Find where the given text appears and provide that cell's center as (x, y) coordinate. 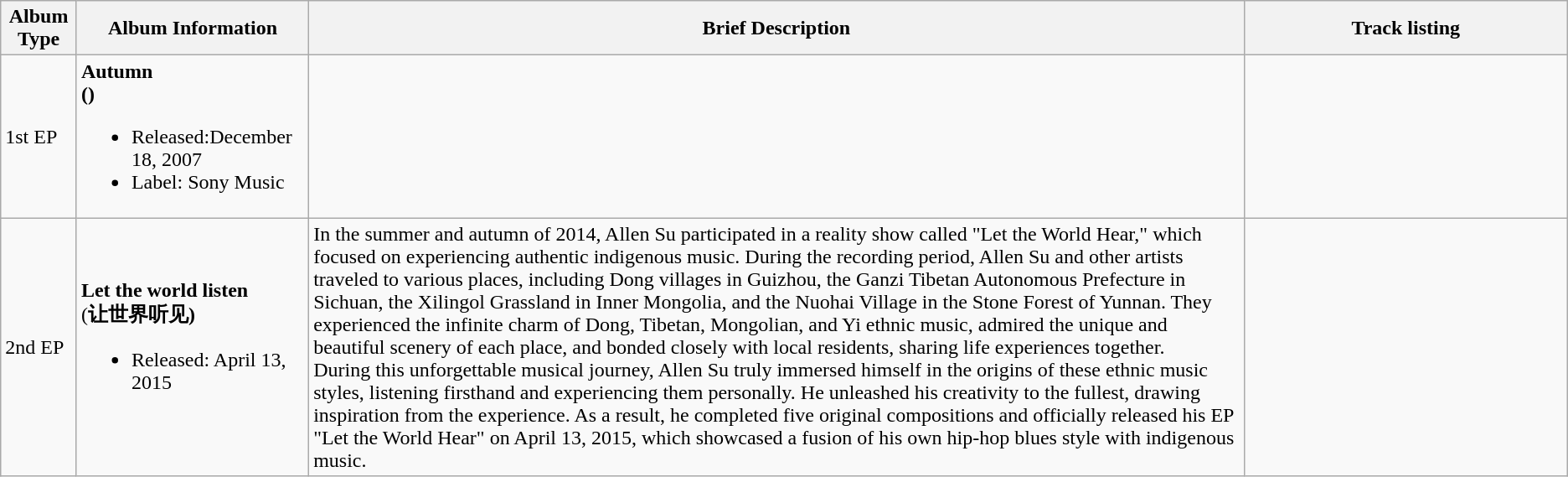
Track listing (1406, 29)
Album Information (193, 29)
Autumn()Released:December 18, 2007Label: Sony Music (193, 137)
Album Type (39, 29)
Let the world listen(让世界听见)Released: April 13, 2015 (193, 347)
2nd EP (39, 347)
Brief Description (777, 29)
1st EP (39, 137)
